Determine the (x, y) coordinate at the center of the cell enclosing the given text.  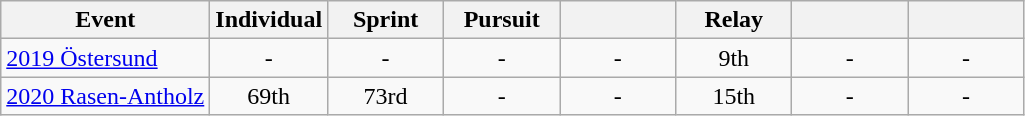
Pursuit (502, 20)
Sprint (386, 20)
73rd (386, 96)
69th (269, 96)
Individual (269, 20)
Event (106, 20)
Relay (734, 20)
2019 Östersund (106, 58)
15th (734, 96)
2020 Rasen-Antholz (106, 96)
9th (734, 58)
